Extract the (x, y) coordinate from the center of the cell holding the provided text.  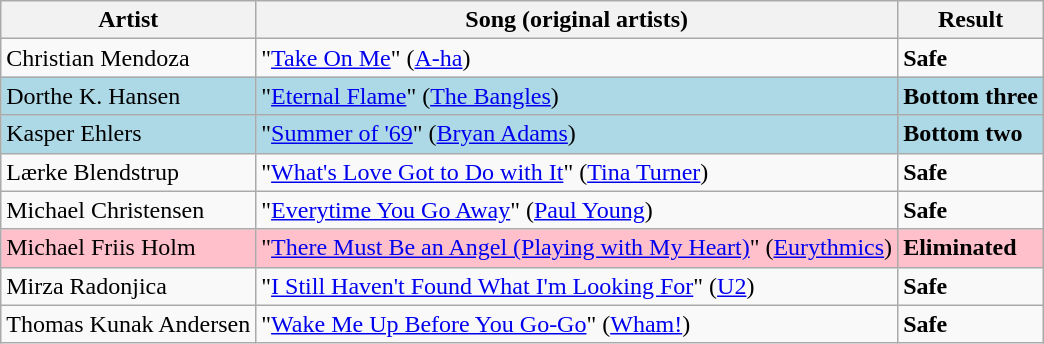
"Take On Me" (A-ha) (577, 58)
Thomas Kunak Andersen (128, 324)
Michael Friis Holm (128, 248)
Bottom three (971, 96)
"Eternal Flame" (The Bangles) (577, 96)
Artist (128, 20)
Michael Christensen (128, 210)
Dorthe K. Hansen (128, 96)
"What's Love Got to Do with It" (Tina Turner) (577, 172)
Mirza Radonjica (128, 286)
Kasper Ehlers (128, 134)
Eliminated (971, 248)
"Summer of '69" (Bryan Adams) (577, 134)
Lærke Blendstrup (128, 172)
"There Must Be an Angel (Playing with My Heart)" (Eurythmics) (577, 248)
Song (original artists) (577, 20)
"I Still Haven't Found What I'm Looking For" (U2) (577, 286)
Result (971, 20)
"Everytime You Go Away" (Paul Young) (577, 210)
Christian Mendoza (128, 58)
"Wake Me Up Before You Go-Go" (Wham!) (577, 324)
Bottom two (971, 134)
